Return the (x, y) coordinate for the center point of the cell that contains the specified text.  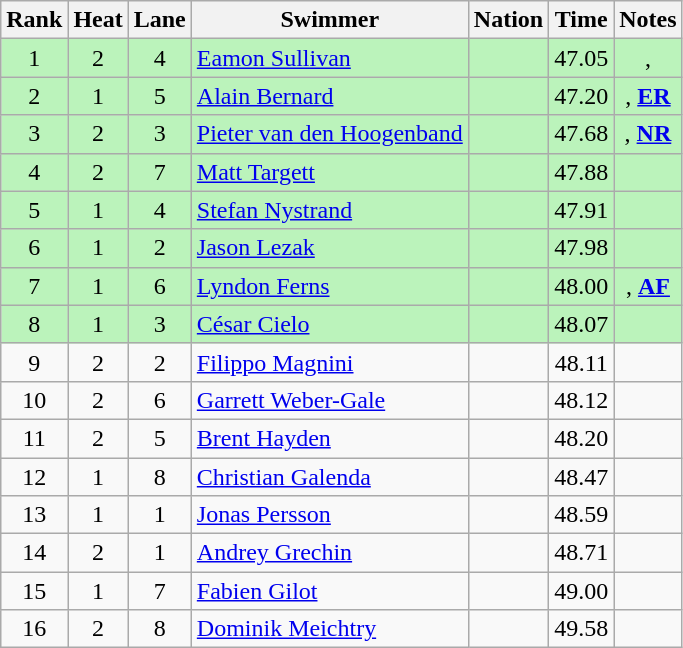
47.91 (582, 210)
48.47 (582, 477)
Filippo Magnini (330, 362)
48.00 (582, 286)
47.98 (582, 248)
Heat (98, 20)
48.71 (582, 553)
Dominik Meichtry (330, 629)
47.88 (582, 172)
Andrey Grechin (330, 553)
49.58 (582, 629)
Fabien Gilot (330, 591)
Alain Bernard (330, 96)
Eamon Sullivan (330, 58)
48.20 (582, 438)
Stefan Nystrand (330, 210)
10 (34, 400)
Nation (508, 20)
11 (34, 438)
47.05 (582, 58)
Pieter van den Hoogenband (330, 134)
Notes (648, 20)
9 (34, 362)
Matt Targett (330, 172)
, AF (648, 286)
Jason Lezak (330, 248)
Brent Hayden (330, 438)
César Cielo (330, 324)
, (648, 58)
48.12 (582, 400)
49.00 (582, 591)
13 (34, 515)
16 (34, 629)
Christian Galenda (330, 477)
Swimmer (330, 20)
48.07 (582, 324)
47.20 (582, 96)
, NR (648, 134)
, ER (648, 96)
Lyndon Ferns (330, 286)
47.68 (582, 134)
Rank (34, 20)
Lane (160, 20)
Time (582, 20)
15 (34, 591)
12 (34, 477)
48.11 (582, 362)
14 (34, 553)
Jonas Persson (330, 515)
Garrett Weber-Gale (330, 400)
48.59 (582, 515)
